Detect which cell encompasses the target text, then output its [x, y] center coordinate. 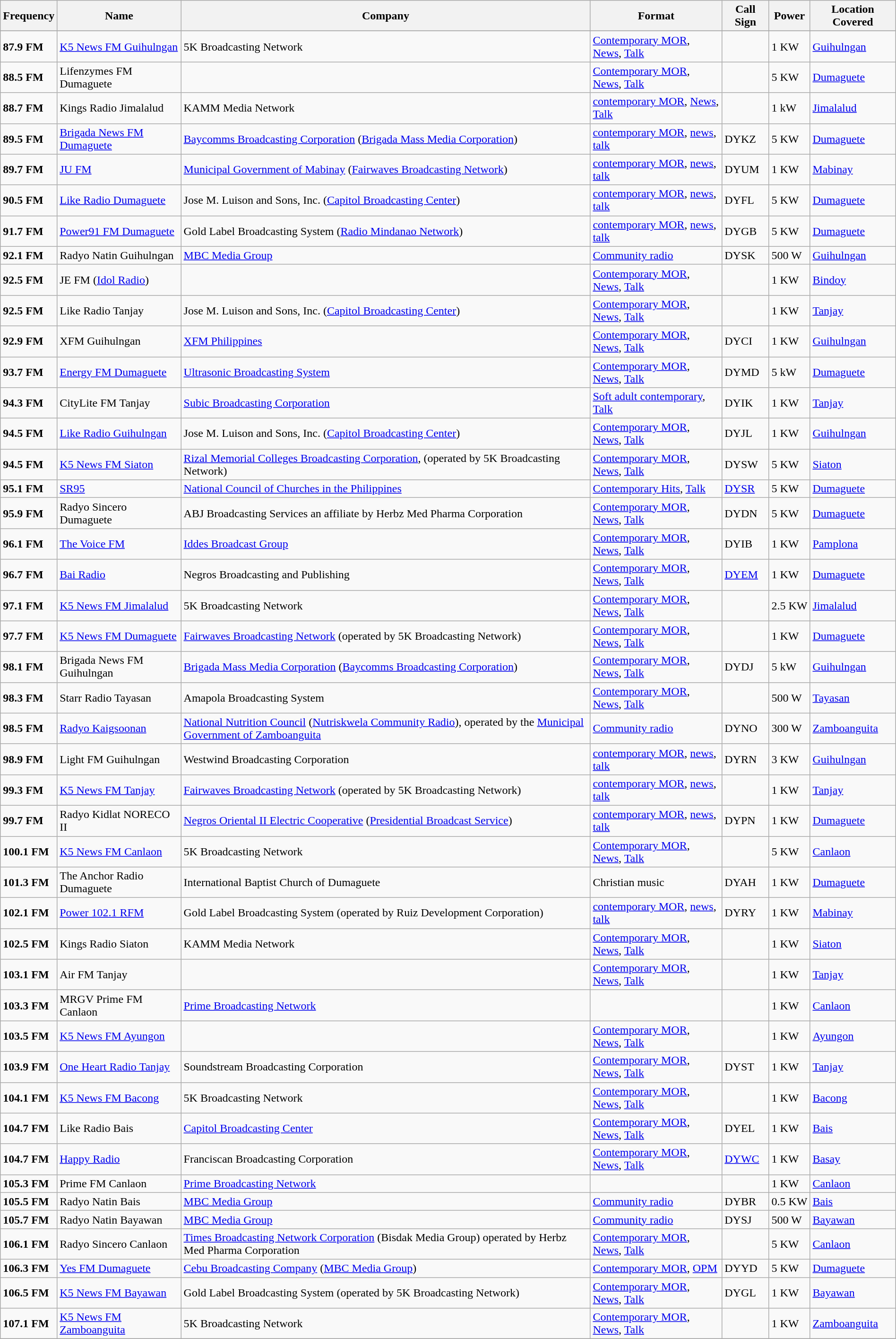
99.7 FM [29, 821]
Prime FM Canlaon [119, 1183]
Light FM Guihulngan [119, 759]
Gold Label Broadcasting System (operated by Ruiz Development Corporation) [386, 913]
Like Radio Dumaguete [119, 200]
Brigada News FM Guihulngan [119, 667]
88.7 FM [29, 108]
Radyo Kidlat NORECO II [119, 821]
Gold Label Broadcasting System (Radio Mindanao Network) [386, 231]
Happy Radio [119, 1159]
105.7 FM [29, 1219]
98.9 FM [29, 759]
106.3 FM [29, 1268]
Franciscan Broadcasting Corporation [386, 1159]
DYAH [746, 882]
107.1 FM [29, 1324]
DYFL [746, 200]
SR95 [119, 489]
DYKZ [746, 139]
DYSR [746, 489]
Radyo Natin Bais [119, 1201]
Bacong [853, 1098]
K5 News FM Jimalalud [119, 605]
Frequency [29, 16]
JU FM [119, 169]
DYJL [746, 434]
97.1 FM [29, 605]
Like Radio Bais [119, 1128]
DYRY [746, 913]
Brigada News FM Dumaguete [119, 139]
Christian music [656, 882]
104.1 FM [29, 1098]
89.5 FM [29, 139]
Times Broadcasting Network Corporation (Bisdak Media Group) operated by Herbz Med Pharma Corporation [386, 1243]
Ultrasonic Broadcasting System [386, 372]
105.3 FM [29, 1183]
87.9 FM [29, 46]
K5 News FM Guihulngan [119, 46]
96.7 FM [29, 575]
Lifenzymes FM Dumaguete [119, 78]
100.1 FM [29, 851]
0.5 KW [789, 1201]
Contemporary MOR, OPM [656, 1268]
Iddes Broadcast Group [386, 544]
DYUM [746, 169]
DYSK [746, 255]
91.7 FM [29, 231]
88.5 FM [29, 78]
103.3 FM [29, 1005]
1 kW [789, 108]
Bindoy [853, 280]
DYDJ [746, 667]
106.5 FM [29, 1293]
300 W [789, 728]
103.9 FM [29, 1067]
ABJ Broadcasting Services an affiliate by Herbz Med Pharma Corporation [386, 513]
Bai Radio [119, 575]
K5 News FM Canlaon [119, 851]
Radyo Kaigsoonan [119, 728]
DYSW [746, 464]
Format [656, 16]
106.1 FM [29, 1243]
Rizal Memorial Colleges Broadcasting Corporation, (operated by 5K Broadcasting Network) [386, 464]
DYIK [746, 403]
K5 News FM Tanjay [119, 790]
Amapola Broadcasting System [386, 698]
The Anchor Radio Dumaguete [119, 882]
DYST [746, 1067]
K5 News FM Zamboanguita [119, 1324]
K5 News FM Bacong [119, 1098]
Westwind Broadcasting Corporation [386, 759]
DYNO [746, 728]
International Baptist Church of Dumaguete [386, 882]
National Council of Churches in the Philippines [386, 489]
DYBR [746, 1201]
102.1 FM [29, 913]
DYDN [746, 513]
Like Radio Guihulngan [119, 434]
Power 102.1 RFM [119, 913]
89.7 FM [29, 169]
Starr Radio Tayasan [119, 698]
MRGV Prime FM Canlaon [119, 1005]
95.9 FM [29, 513]
Company [386, 16]
CityLite FM Tanjay [119, 403]
105.5 FM [29, 1201]
Radyo Natin Bayawan [119, 1219]
K5 News FM Ayungon [119, 1036]
Air FM Tanjay [119, 975]
Power91 FM Dumaguete [119, 231]
DYYD [746, 1268]
Gold Label Broadcasting System (operated by 5K Broadcasting Network) [386, 1293]
96.1 FM [29, 544]
3 KW [789, 759]
One Heart Radio Tanjay [119, 1067]
Basay [853, 1159]
National Nutrition Council (Nutriskwela Community Radio), operated by the Municipal Government of Zamboanguita [386, 728]
XFM Guihulngan [119, 341]
Tayasan [853, 698]
103.1 FM [29, 975]
Power [789, 16]
K5 News FM Bayawan [119, 1293]
K5 News FM Dumaguete [119, 636]
DYGB [746, 231]
DYRN [746, 759]
DYMD [746, 372]
Municipal Government of Mabinay (Fairwaves Broadcasting Network) [386, 169]
Cebu Broadcasting Company (MBC Media Group) [386, 1268]
Kings Radio Siaton [119, 944]
98.5 FM [29, 728]
95.1 FM [29, 489]
Brigada Mass Media Corporation (Baycomms Broadcasting Corporation) [386, 667]
92.1 FM [29, 255]
Like Radio Tanjay [119, 310]
The Voice FM [119, 544]
Yes FM Dumaguete [119, 1268]
Radyo Sincero Canlaon [119, 1243]
Subic Broadcasting Corporation [386, 403]
Soft adult contemporary, Talk [656, 403]
contemporary MOR, News, Talk [656, 108]
93.7 FM [29, 372]
Baycomms Broadcasting Corporation (Brigada Mass Media Corporation) [386, 139]
90.5 FM [29, 200]
Pamplona [853, 544]
Negros Oriental II Electric Cooperative (Presidential Broadcast Service) [386, 821]
103.5 FM [29, 1036]
102.5 FM [29, 944]
DYSJ [746, 1219]
97.7 FM [29, 636]
DYWC [746, 1159]
Radyo Natin Guihulngan [119, 255]
Ayungon [853, 1036]
Kings Radio Jimalalud [119, 108]
DYIB [746, 544]
94.3 FM [29, 403]
DYEL [746, 1128]
DYEM [746, 575]
Location Covered [853, 16]
Negros Broadcasting and Publishing [386, 575]
K5 News FM Siaton [119, 464]
Contemporary Hits, Talk [656, 489]
Energy FM Dumaguete [119, 372]
XFM Philippines [386, 341]
Capitol Broadcasting Center [386, 1128]
DYCI [746, 341]
Soundstream Broadcasting Corporation [386, 1067]
DYGL [746, 1293]
JE FM (Idol Radio) [119, 280]
98.1 FM [29, 667]
Name [119, 16]
92.9 FM [29, 341]
99.3 FM [29, 790]
101.3 FM [29, 882]
Call Sign [746, 16]
Radyo Sincero Dumaguete [119, 513]
DYPN [746, 821]
2.5 KW [789, 605]
98.3 FM [29, 698]
